Return [x, y] of the center of cell containing provided text 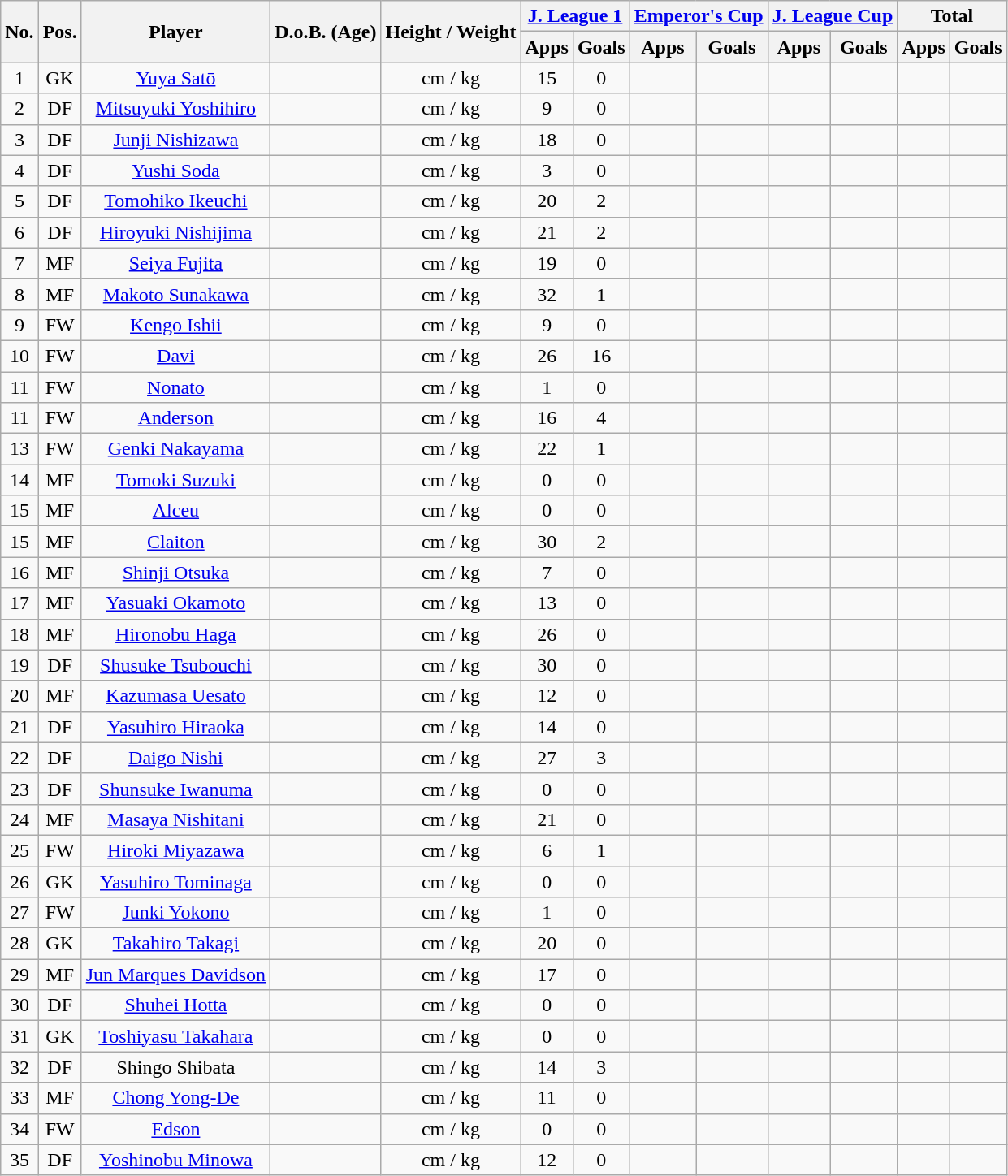
Tomohiko Ikeuchi [175, 201]
Daigo Nishi [175, 758]
Shingo Shibata [175, 1067]
Anderson [175, 418]
34 [19, 1129]
No. [19, 32]
31 [19, 1036]
Yoshinobu Minowa [175, 1160]
Alceu [175, 511]
Junji Nishizawa [175, 140]
24 [19, 819]
10 [19, 356]
Yuya Satō [175, 78]
Shuhei Hotta [175, 1005]
Junki Yokono [175, 913]
Chong Yong-De [175, 1098]
Height / Weight [451, 32]
Hironobu Haga [175, 634]
Masaya Nishitani [175, 819]
Genki Nakayama [175, 449]
Player [175, 32]
25 [19, 850]
Yasuhiro Tominaga [175, 881]
Davi [175, 356]
Hiroki Miyazawa [175, 850]
Nonato [175, 387]
Claiton [175, 542]
Pos. [60, 32]
35 [19, 1160]
29 [19, 975]
5 [19, 201]
Seiya Fujita [175, 263]
Yasuaki Okamoto [175, 603]
D.o.B. (Age) [326, 32]
Shusuke Tsubouchi [175, 665]
J. League Cup [833, 16]
J. League 1 [575, 16]
Shunsuke Iwanuma [175, 789]
23 [19, 789]
Kazumasa Uesato [175, 696]
Shinji Otsuka [175, 573]
Yushi Soda [175, 171]
33 [19, 1098]
Emperor's Cup [699, 16]
Tomoki Suzuki [175, 480]
Takahiro Takagi [175, 944]
Kengo Ishii [175, 325]
Hiroyuki Nishijima [175, 232]
Toshiyasu Takahara [175, 1036]
Yasuhiro Hiraoka [175, 727]
28 [19, 944]
Makoto Sunakawa [175, 294]
8 [19, 294]
Total [952, 16]
Edson [175, 1129]
Jun Marques Davidson [175, 975]
Mitsuyuki Yoshihiro [175, 109]
